Provide the (X, Y) coordinate of the cell's center where the given text is located.  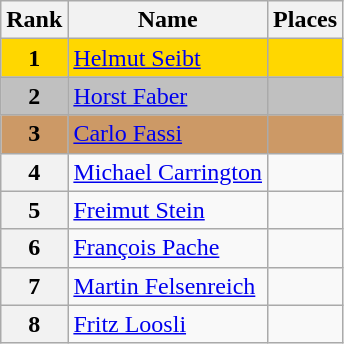
Martin Felsenreich (168, 286)
Freimut Stein (168, 210)
8 (34, 324)
Places (306, 20)
Name (168, 20)
Rank (34, 20)
7 (34, 286)
3 (34, 134)
François Pache (168, 248)
Horst Faber (168, 96)
Fritz Loosli (168, 324)
Helmut Seibt (168, 58)
4 (34, 172)
2 (34, 96)
5 (34, 210)
6 (34, 248)
1 (34, 58)
Carlo Fassi (168, 134)
Michael Carrington (168, 172)
